Return [X, Y] of the center of cell containing provided text 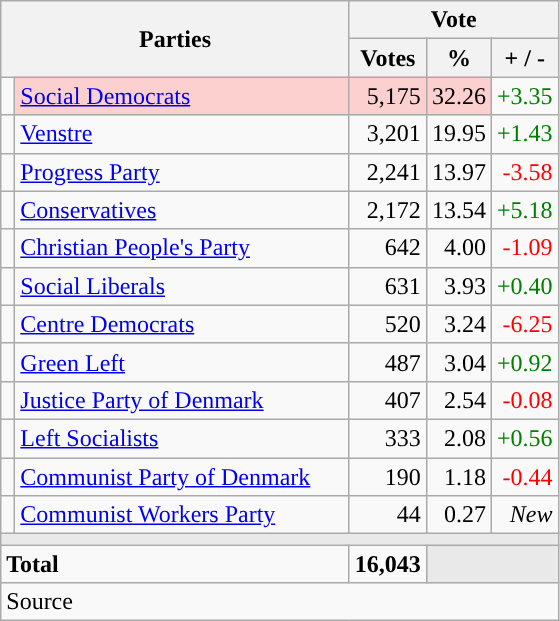
Left Socialists [182, 438]
+0.40 [524, 286]
Green Left [182, 362]
Venstre [182, 134]
13.54 [458, 210]
+5.18 [524, 210]
487 [388, 362]
407 [388, 400]
Communist Workers Party [182, 515]
Total [176, 564]
1.18 [458, 477]
2.08 [458, 438]
2,241 [388, 172]
2,172 [388, 210]
520 [388, 324]
-1.09 [524, 248]
2.54 [458, 400]
19.95 [458, 134]
+1.43 [524, 134]
16,043 [388, 564]
3.24 [458, 324]
-0.08 [524, 400]
Centre Democrats [182, 324]
3.04 [458, 362]
5,175 [388, 96]
32.26 [458, 96]
Communist Party of Denmark [182, 477]
44 [388, 515]
13.97 [458, 172]
642 [388, 248]
Conservatives [182, 210]
3.93 [458, 286]
Vote [454, 20]
+0.92 [524, 362]
-0.44 [524, 477]
3,201 [388, 134]
Social Democrats [182, 96]
Social Liberals [182, 286]
Votes [388, 58]
New [524, 515]
4.00 [458, 248]
% [458, 58]
-6.25 [524, 324]
Progress Party [182, 172]
Justice Party of Denmark [182, 400]
Christian People's Party [182, 248]
Source [280, 602]
Parties [176, 39]
333 [388, 438]
+0.56 [524, 438]
+3.35 [524, 96]
+ / - [524, 58]
-3.58 [524, 172]
0.27 [458, 515]
190 [388, 477]
631 [388, 286]
